Determine the (X, Y) coordinate at the center of the cell enclosing the given text.  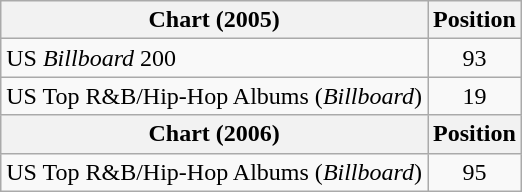
Chart (2005) (214, 20)
US Billboard 200 (214, 58)
19 (475, 96)
95 (475, 172)
Chart (2006) (214, 134)
93 (475, 58)
